Return (x, y) of the center of cell containing provided text 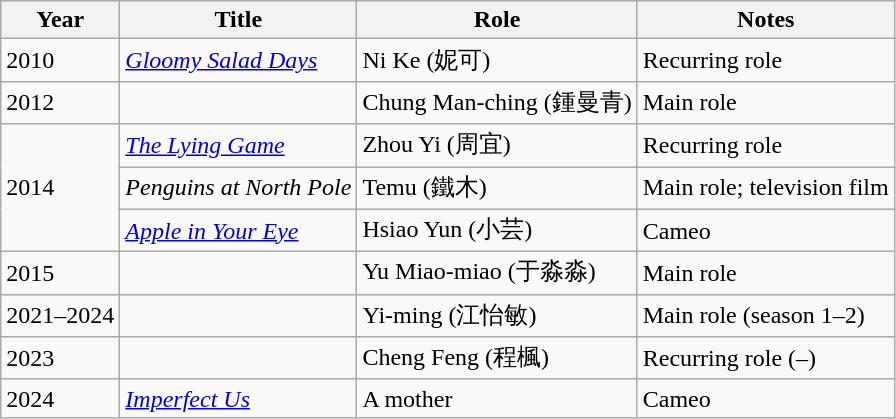
A mother (497, 398)
Year (60, 20)
2010 (60, 60)
Penguins at North Pole (238, 188)
2015 (60, 274)
Notes (766, 20)
Gloomy Salad Days (238, 60)
Title (238, 20)
2023 (60, 358)
Main role; television film (766, 188)
Role (497, 20)
Temu (鐵木) (497, 188)
2021–2024 (60, 316)
Yi-ming (江怡敏) (497, 316)
2014 (60, 188)
2024 (60, 398)
Apple in Your Eye (238, 230)
Recurring role (–) (766, 358)
2012 (60, 102)
The Lying Game (238, 146)
Hsiao Yun (小芸) (497, 230)
Chung Man-ching (鍾曼青) (497, 102)
Zhou Yi (周宜) (497, 146)
Ni Ke (妮可) (497, 60)
Imperfect Us (238, 398)
Yu Miao-miao (于淼淼) (497, 274)
Main role (season 1–2) (766, 316)
Cheng Feng (程楓) (497, 358)
